For the text-containing cell, return its midpoint in [x, y] coordinate format. 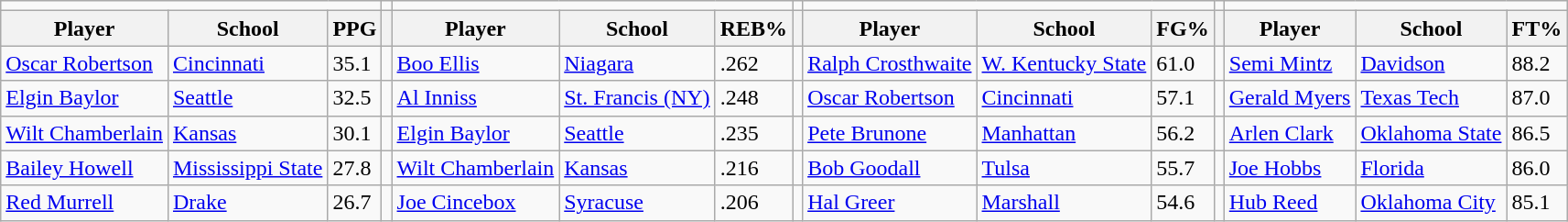
86.5 [1537, 133]
57.1 [1183, 98]
REB% [753, 28]
Joe Hobbs [1290, 168]
Mississippi State [247, 168]
88.2 [1537, 63]
St. Francis (NY) [637, 98]
Manhattan [1064, 133]
PPG [355, 28]
.262 [753, 63]
.248 [753, 98]
87.0 [1537, 98]
Joe Cincebox [476, 203]
Davidson [1432, 63]
Arlen Clark [1290, 133]
86.0 [1537, 168]
Oklahoma State [1432, 133]
FT% [1537, 28]
.206 [753, 203]
Gerald Myers [1290, 98]
Tulsa [1064, 168]
Drake [247, 203]
27.8 [355, 168]
32.5 [355, 98]
Boo Ellis [476, 63]
35.1 [355, 63]
Niagara [637, 63]
56.2 [1183, 133]
Pete Brunone [890, 133]
Hal Greer [890, 203]
W. Kentucky State [1064, 63]
Texas Tech [1432, 98]
30.1 [355, 133]
Marshall [1064, 203]
26.7 [355, 203]
Ralph Crosthwaite [890, 63]
55.7 [1183, 168]
Oklahoma City [1432, 203]
Al Inniss [476, 98]
.216 [753, 168]
Syracuse [637, 203]
61.0 [1183, 63]
Hub Reed [1290, 203]
54.6 [1183, 203]
Bailey Howell [84, 168]
85.1 [1537, 203]
Bob Goodall [890, 168]
.235 [753, 133]
Semi Mintz [1290, 63]
FG% [1183, 28]
Florida [1432, 168]
Red Murrell [84, 203]
